Find where the given text appears and provide that cell's center as (X, Y) coordinate. 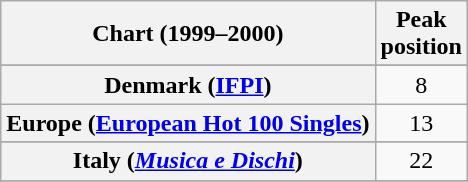
Italy (Musica e Dischi) (188, 161)
8 (421, 85)
Denmark (IFPI) (188, 85)
Europe (European Hot 100 Singles) (188, 123)
22 (421, 161)
Chart (1999–2000) (188, 34)
Peakposition (421, 34)
13 (421, 123)
